Scan for the cell matching the given text and deliver its [X, Y] coordinate at center. 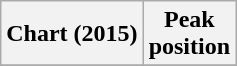
Peak position [189, 34]
Chart (2015) [72, 34]
